Output the [X, Y] coordinate of the center of the cell containing the given text.  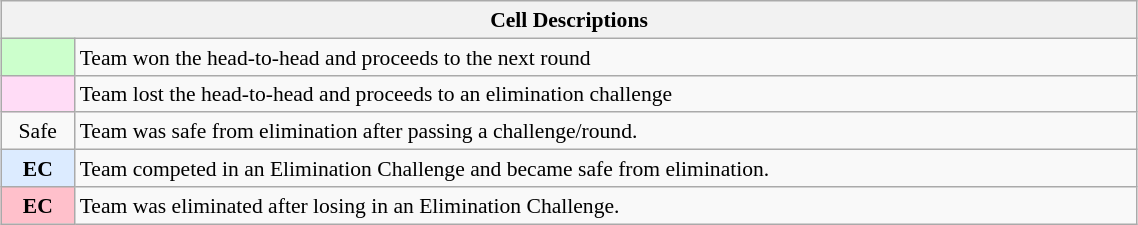
Team was safe from elimination after passing a challenge/round. [606, 130]
Team competed in an Elimination Challenge and became safe from elimination. [606, 168]
Team was eliminated after losing in an Elimination Challenge. [606, 204]
Safe [38, 130]
Team won the head-to-head and proceeds to the next round [606, 56]
Cell Descriptions [569, 20]
Team lost the head-to-head and proceeds to an elimination challenge [606, 94]
